Return the [x, y] coordinate for the center point of the cell that contains the specified text.  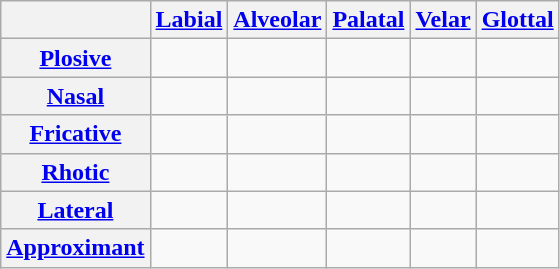
Velar [443, 20]
Alveolar [278, 20]
Glottal [518, 20]
Approximant [76, 248]
Palatal [368, 20]
Plosive [76, 58]
Labial [189, 20]
Fricative [76, 134]
Rhotic [76, 172]
Nasal [76, 96]
Lateral [76, 210]
